From the cell containing the given text, extract its center point as (X, Y) coordinate. 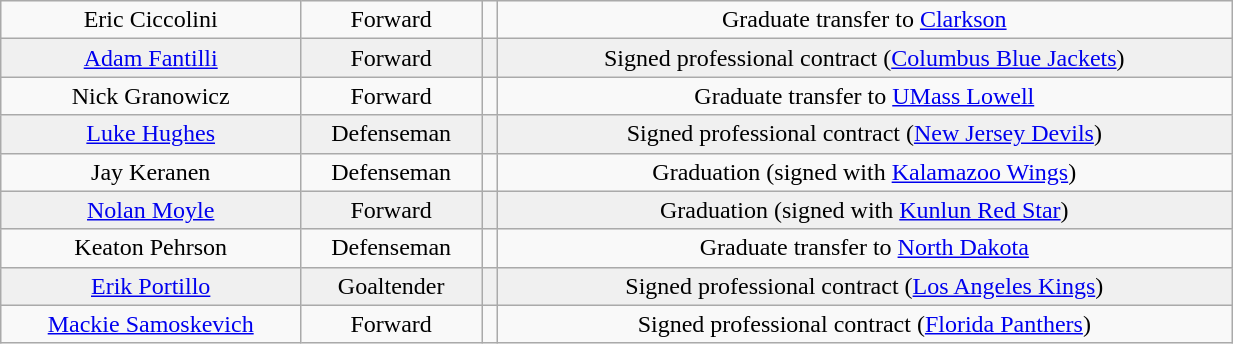
Eric Ciccolini (151, 20)
Graduate transfer to Clarkson (864, 20)
Adam Fantilli (151, 58)
Erik Portillo (151, 286)
Mackie Samoskevich (151, 324)
Graduate transfer to UMass Lowell (864, 96)
Luke Hughes (151, 134)
Goaltender (392, 286)
Graduation (signed with Kalamazoo Wings) (864, 172)
Signed professional contract (Columbus Blue Jackets) (864, 58)
Keaton Pehrson (151, 248)
Graduate transfer to North Dakota (864, 248)
Signed professional contract (Los Angeles Kings) (864, 286)
Signed professional contract (Florida Panthers) (864, 324)
Signed professional contract (New Jersey Devils) (864, 134)
Nolan Moyle (151, 210)
Graduation (signed with Kunlun Red Star) (864, 210)
Nick Granowicz (151, 96)
Jay Keranen (151, 172)
